Search for the cell housing the specified text and yield its [x, y] center coordinate. 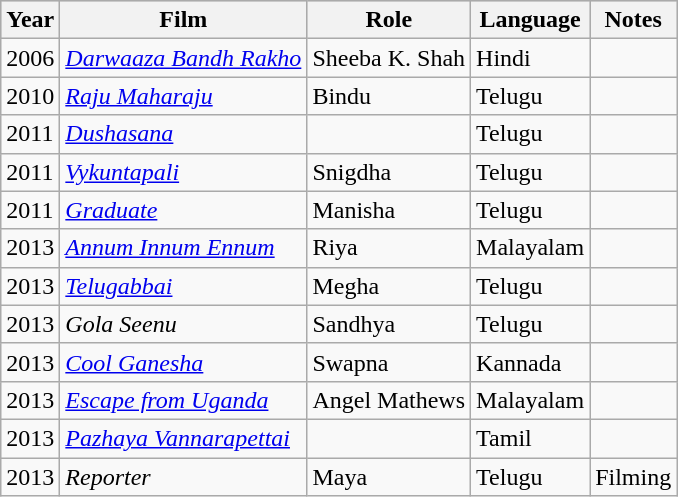
Filming [634, 477]
Swapna [389, 362]
Sheeba K. Shah [389, 58]
Tamil [530, 438]
Year [30, 20]
Dushasana [184, 134]
Cool Ganesha [184, 362]
Telugabbai [184, 286]
2006 [30, 58]
Bindu [389, 96]
Megha [389, 286]
Pazhaya Vannarapettai [184, 438]
Language [530, 20]
Darwaaza Bandh Rakho [184, 58]
Role [389, 20]
Manisha [389, 210]
Graduate [184, 210]
Snigdha [389, 172]
Sandhya [389, 324]
Riya [389, 248]
Film [184, 20]
Gola Seenu [184, 324]
Vykuntapali [184, 172]
2010 [30, 96]
Raju Maharaju [184, 96]
Notes [634, 20]
Hindi [530, 58]
Reporter [184, 477]
Annum Innum Ennum [184, 248]
Angel Mathews [389, 400]
Kannada [530, 362]
Maya [389, 477]
Escape from Uganda [184, 400]
